From the cell containing the given text, extract its center point as [X, Y] coordinate. 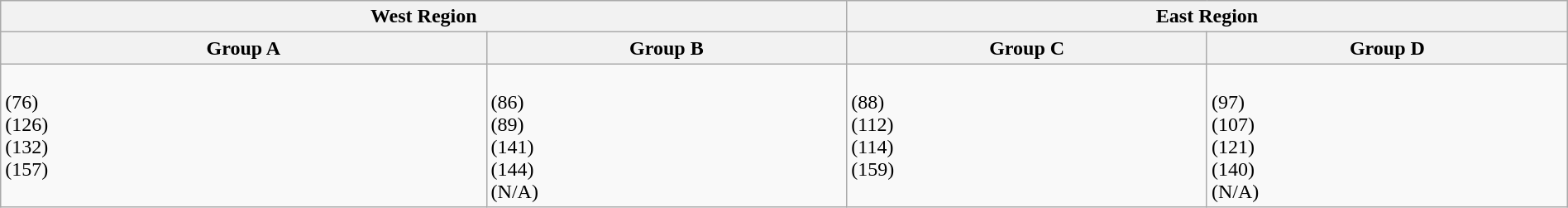
East Region [1207, 17]
Group B [667, 48]
(88) (112) (114) (159) [1027, 136]
Group A [243, 48]
Group D [1387, 48]
(76) (126) (132) (157) [243, 136]
(97) (107) (121) (140) (N/A) [1387, 136]
(86) (89) (141) (144) (N/A) [667, 136]
Group C [1027, 48]
West Region [423, 17]
